Detect which cell encompasses the target text, then output its [X, Y] center coordinate. 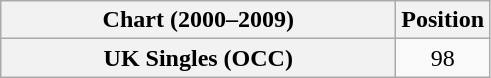
98 [443, 58]
Chart (2000–2009) [198, 20]
UK Singles (OCC) [198, 58]
Position [443, 20]
